Scan for the cell matching the given text and deliver its (x, y) coordinate at center. 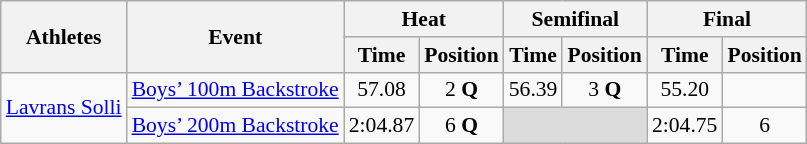
Semifinal (576, 19)
Boys’ 100m Backstroke (236, 90)
6 (764, 126)
Heat (424, 19)
55.20 (684, 90)
Event (236, 36)
Lavrans Solli (64, 108)
2:04.87 (382, 126)
56.39 (534, 90)
57.08 (382, 90)
Boys’ 200m Backstroke (236, 126)
Final (727, 19)
3 Q (604, 90)
Athletes (64, 36)
2 Q (461, 90)
2:04.75 (684, 126)
6 Q (461, 126)
